Extract the [X, Y] coordinate from the center of the cell holding the provided text.  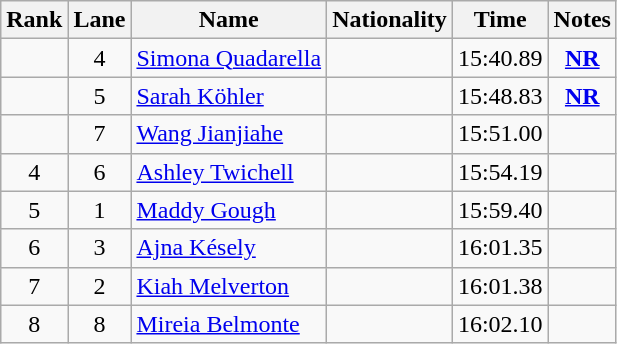
Notes [582, 20]
Name [229, 20]
15:40.89 [500, 58]
Maddy Gough [229, 210]
Rank [34, 20]
15:48.83 [500, 96]
3 [100, 248]
15:54.19 [500, 172]
Simona Quadarella [229, 58]
Time [500, 20]
Kiah Melverton [229, 286]
16:01.38 [500, 286]
15:51.00 [500, 134]
Nationality [390, 20]
Sarah Köhler [229, 96]
Ajna Késely [229, 248]
Lane [100, 20]
16:02.10 [500, 324]
16:01.35 [500, 248]
2 [100, 286]
Ashley Twichell [229, 172]
Wang Jianjiahe [229, 134]
1 [100, 210]
Mireia Belmonte [229, 324]
15:59.40 [500, 210]
